For the text-containing cell, return its midpoint in [x, y] coordinate format. 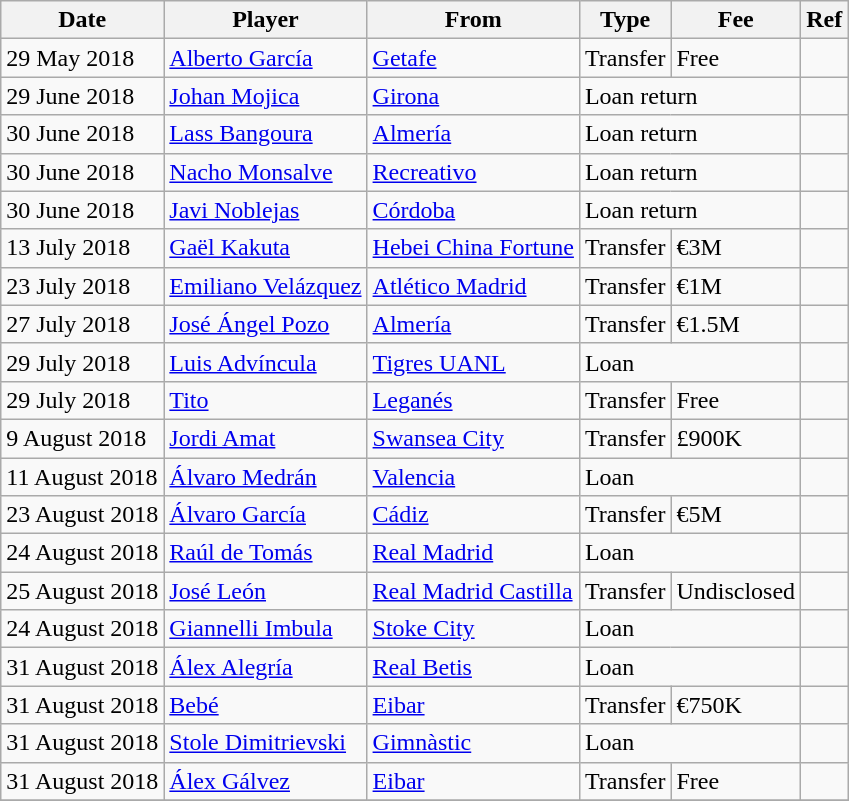
Swansea City [473, 438]
Leganés [473, 400]
Real Betis [473, 667]
Johan Mojica [266, 96]
Getafe [473, 58]
Gaël Kakuta [266, 248]
Type [625, 20]
Ref [824, 20]
Giannelli Imbula [266, 629]
Emiliano Velázquez [266, 286]
José León [266, 591]
25 August 2018 [82, 591]
€1.5M [736, 324]
€5M [736, 515]
9 August 2018 [82, 438]
Nacho Monsalve [266, 172]
Stoke City [473, 629]
€750K [736, 705]
£900K [736, 438]
23 July 2018 [82, 286]
€3M [736, 248]
Cádiz [473, 515]
23 August 2018 [82, 515]
Luis Advíncula [266, 362]
€1M [736, 286]
Alberto García [266, 58]
27 July 2018 [82, 324]
Girona [473, 96]
Álex Gálvez [266, 781]
Raúl de Tomás [266, 553]
Córdoba [473, 210]
Undisclosed [736, 591]
Gimnàstic [473, 743]
Javi Noblejas [266, 210]
Tito [266, 400]
Recreativo [473, 172]
Stole Dimitrievski [266, 743]
Atlético Madrid [473, 286]
José Ángel Pozo [266, 324]
Bebé [266, 705]
Lass Bangoura [266, 134]
Player [266, 20]
Valencia [473, 477]
Fee [736, 20]
11 August 2018 [82, 477]
Date [82, 20]
Álvaro Medrán [266, 477]
Jordi Amat [266, 438]
Álex Alegría [266, 667]
Hebei China Fortune [473, 248]
29 May 2018 [82, 58]
13 July 2018 [82, 248]
From [473, 20]
Tigres UANL [473, 362]
29 June 2018 [82, 96]
Álvaro García [266, 515]
Real Madrid Castilla [473, 591]
Real Madrid [473, 553]
